Pinpoint the cell where the given text exists, returning its [X, Y] midpoint coordinate. 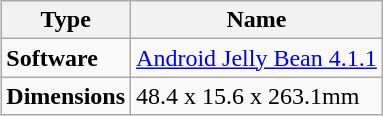
Type [66, 20]
Name [257, 20]
48.4 x 15.6 x 263.1mm [257, 96]
Software [66, 58]
Dimensions [66, 96]
Android Jelly Bean 4.1.1 [257, 58]
